Output the (x, y) coordinate of the center of the cell containing the given text.  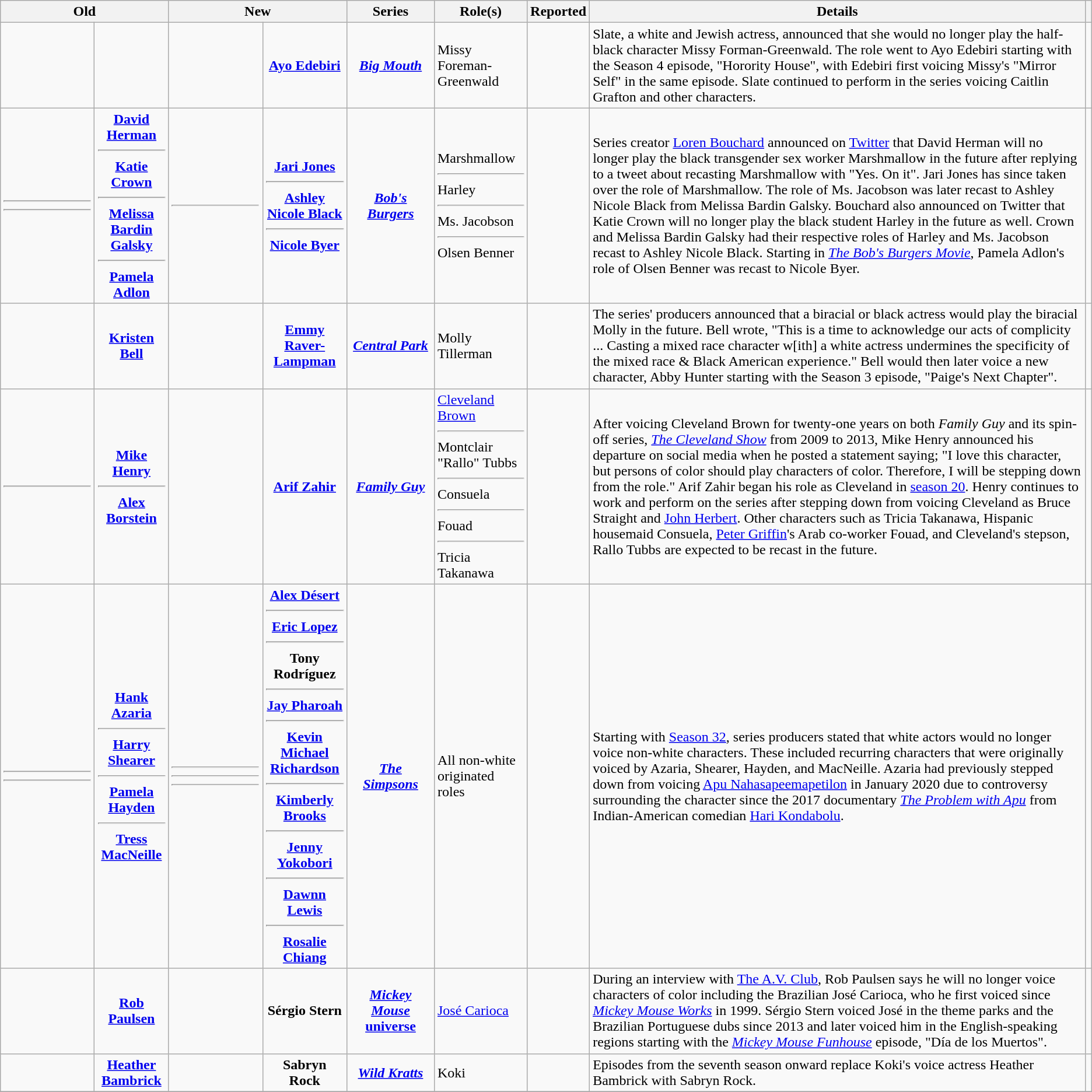
Big Mouth (390, 65)
Kristen Bell (132, 346)
Reported (559, 12)
Old (85, 12)
Emmy Raver-Lampman (304, 346)
Sabryn Rock (304, 1072)
Missy Foreman-Greenwald (481, 65)
Wild Kratts (390, 1072)
MarshmallowHarleyMs. JacobsonOlsen Benner (481, 205)
The Simpsons (390, 776)
Arif Zahir (304, 487)
Ayo Edebiri (304, 65)
Bob's Burgers (390, 205)
Jari JonesAshley Nicole BlackNicole Byer (304, 205)
Role(s) (481, 12)
Rob Paulsen (132, 1011)
Molly Tillerman (481, 346)
New (258, 12)
Sérgio Stern (304, 1011)
Mike HenryAlex Borstein (132, 487)
David HermanKatie CrownMelissa Bardin GalskyPamela Adlon (132, 205)
Heather Bambrick (132, 1072)
Episodes from the seventh season onward replace Koki's voice actress Heather Bambrick with Sabryn Rock. (838, 1072)
Koki (481, 1072)
Series (390, 12)
Details (838, 12)
Cleveland BrownMontclair "Rallo" TubbsConsuelaFouadTricia Takanawa (481, 487)
José Carioca (481, 1011)
Central Park (390, 346)
Family Guy (390, 487)
All non-white originated roles (481, 776)
Hank AzariaHarry ShearerPamela HaydenTress MacNeille (132, 776)
Alex DésertEric LopezTony RodríguezJay PharoahKevin Michael RichardsonKimberly BrooksJenny YokoboriDawnn LewisRosalie Chiang (304, 776)
Mickey Mouse universe (390, 1011)
